Search for the cell housing the specified text and yield its [x, y] center coordinate. 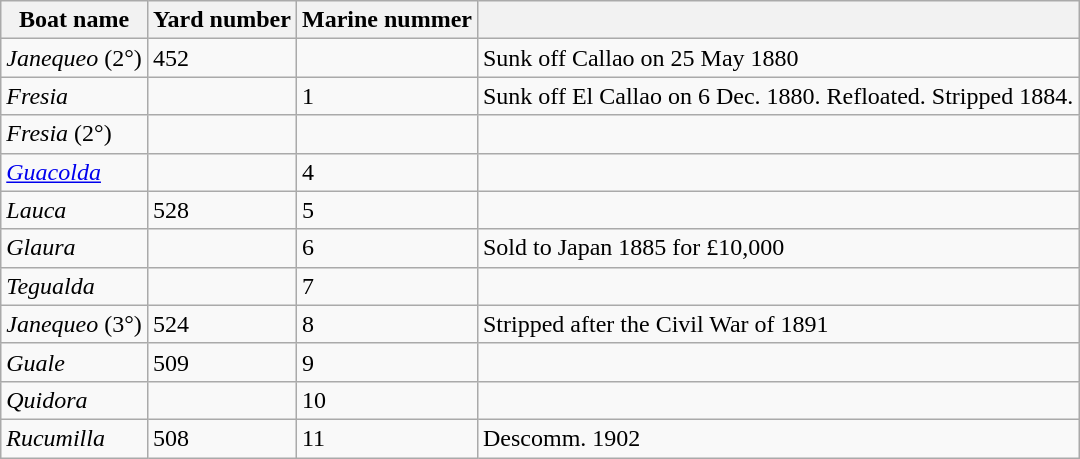
4 [386, 172]
Sold to Japan 1885 for £10,000 [778, 248]
Janequeo (3°) [74, 324]
7 [386, 286]
8 [386, 324]
11 [386, 438]
10 [386, 400]
Guacolda [74, 172]
Fresia (2°) [74, 134]
5 [386, 210]
Quidora [74, 400]
Sunk off El Callao on 6 Dec. 1880. Refloated. Stripped 1884. [778, 96]
Guale [74, 362]
Yard number [222, 20]
6 [386, 248]
Descomm. 1902 [778, 438]
Marine nummer [386, 20]
524 [222, 324]
Boat name [74, 20]
528 [222, 210]
Janequeo (2°) [74, 58]
Lauca [74, 210]
1 [386, 96]
Tegualda [74, 286]
509 [222, 362]
508 [222, 438]
452 [222, 58]
9 [386, 362]
Stripped after the Civil War of 1891 [778, 324]
Sunk off Callao on 25 May 1880 [778, 58]
Rucumilla [74, 438]
Glaura [74, 248]
Fresia [74, 96]
